Detect which cell encompasses the target text, then output its (x, y) center coordinate. 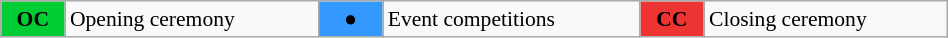
● (351, 19)
Opening ceremony (192, 19)
OC (33, 19)
CC (672, 19)
Closing ceremony (826, 19)
Event competitions (512, 19)
